Return [X, Y] of the center of cell containing provided text 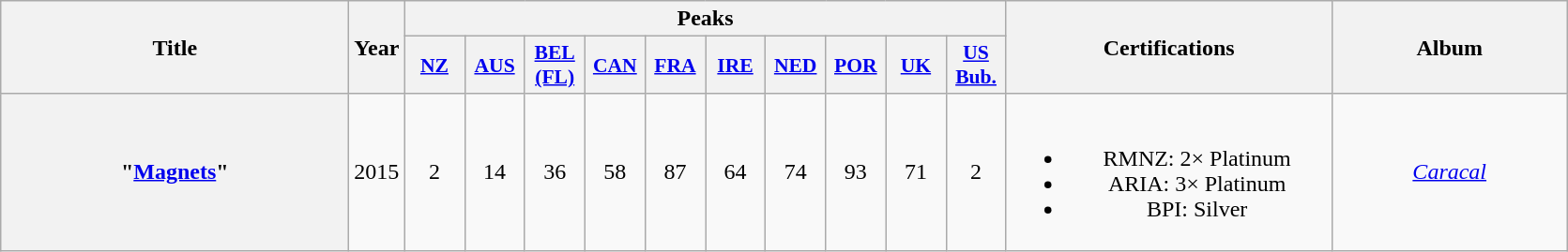
Certifications [1169, 47]
87 [675, 172]
93 [856, 172]
RMNZ: 2× PlatinumARIA: 3× PlatinumBPI: Silver [1169, 172]
Peaks [706, 19]
58 [615, 172]
71 [916, 172]
Year [377, 47]
NZ [434, 66]
CAN [615, 66]
UK [916, 66]
POR [856, 66]
14 [495, 172]
FRA [675, 66]
IRE [736, 66]
36 [555, 172]
2015 [377, 172]
USBub. [976, 66]
64 [736, 172]
Title [175, 47]
"Magnets" [175, 172]
BEL(FL) [555, 66]
NED [796, 66]
Caracal [1449, 172]
AUS [495, 66]
Album [1449, 47]
74 [796, 172]
